Search for the cell housing the specified text and yield its (x, y) center coordinate. 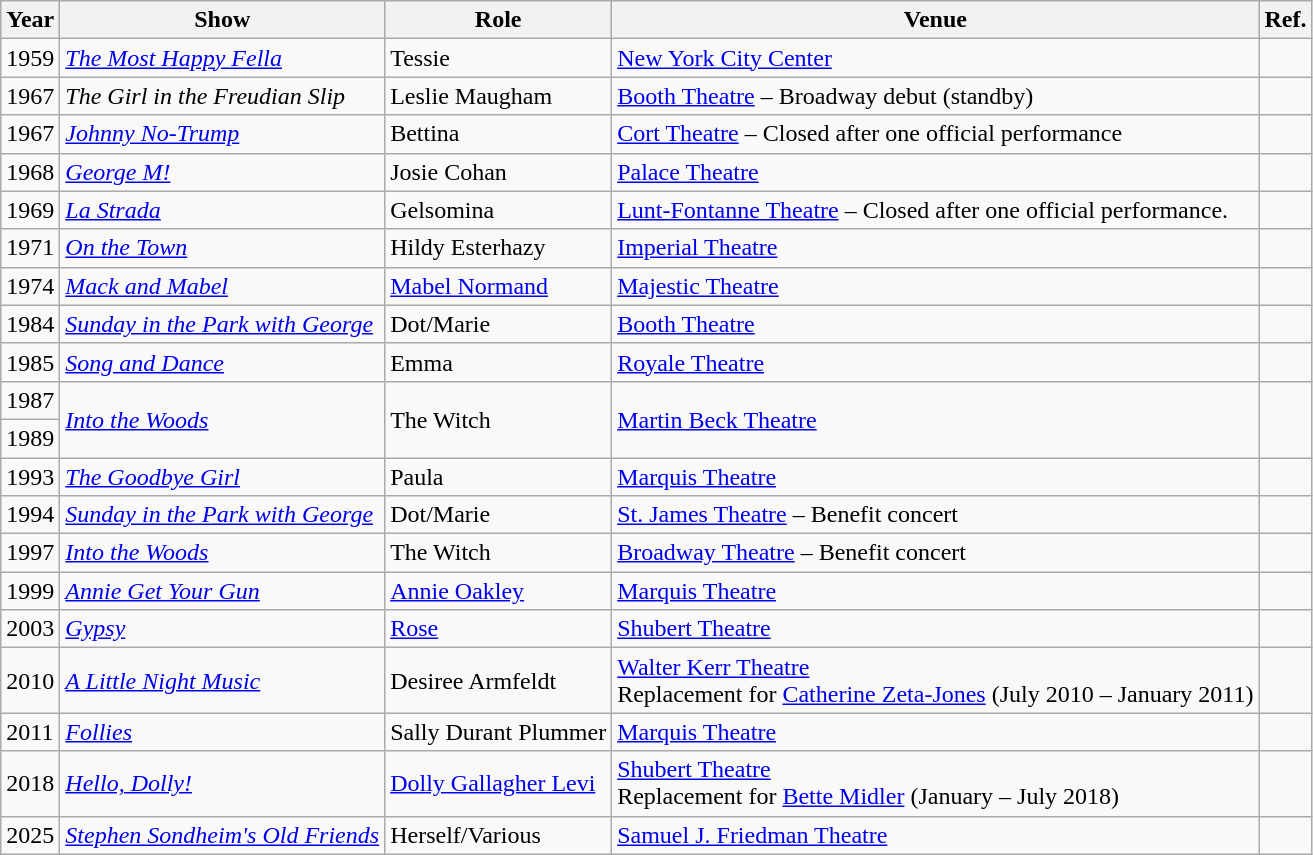
Paula (498, 477)
On the Town (222, 248)
2018 (30, 784)
Palace Theatre (936, 172)
1974 (30, 286)
Walter Kerr Theatre Replacement for Catherine Zeta-Jones (July 2010 – January 2011) (936, 680)
The Girl in the Freudian Slip (222, 96)
Leslie Maugham (498, 96)
Annie Oakley (498, 591)
2003 (30, 629)
Cort Theatre – Closed after one official performance (936, 134)
New York City Center (936, 58)
The Goodbye Girl (222, 477)
Josie Cohan (498, 172)
Booth Theatre – Broadway debut (standby) (936, 96)
Bettina (498, 134)
Ref. (1286, 20)
Gelsomina (498, 210)
1971 (30, 248)
Samuel J. Friedman Theatre (936, 835)
1994 (30, 515)
Year (30, 20)
Song and Dance (222, 362)
Venue (936, 20)
Gypsy (222, 629)
Lunt-Fontanne Theatre – Closed after one official performance. (936, 210)
Imperial Theatre (936, 248)
1989 (30, 438)
Royale Theatre (936, 362)
Emma (498, 362)
Johnny No-Trump (222, 134)
Sally Durant Plummer (498, 732)
St. James Theatre – Benefit concert (936, 515)
1993 (30, 477)
2011 (30, 732)
La Strada (222, 210)
George M! (222, 172)
Herself/Various (498, 835)
Dolly Gallagher Levi (498, 784)
Shubert Theatre Replacement for Bette Midler (January – July 2018) (936, 784)
1959 (30, 58)
Mabel Normand (498, 286)
Show (222, 20)
Majestic Theatre (936, 286)
Stephen Sondheim's Old Friends (222, 835)
1969 (30, 210)
The Most Happy Fella (222, 58)
Shubert Theatre (936, 629)
Hildy Esterhazy (498, 248)
1997 (30, 553)
1985 (30, 362)
Mack and Mabel (222, 286)
Broadway Theatre – Benefit concert (936, 553)
Desiree Armfeldt (498, 680)
2025 (30, 835)
Rose (498, 629)
Hello, Dolly! (222, 784)
Tessie (498, 58)
Martin Beck Theatre (936, 419)
Role (498, 20)
1968 (30, 172)
1987 (30, 400)
2010 (30, 680)
Booth Theatre (936, 324)
Annie Get Your Gun (222, 591)
1999 (30, 591)
A Little Night Music (222, 680)
Follies (222, 732)
1984 (30, 324)
